Detect which cell encompasses the target text, then output its [X, Y] center coordinate. 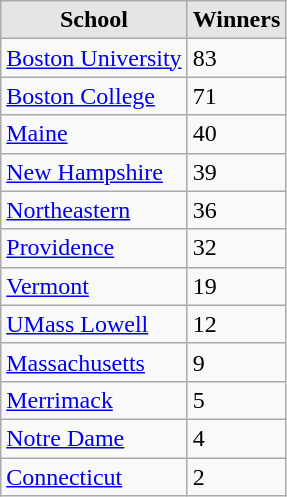
39 [236, 172]
New Hampshire [94, 172]
40 [236, 134]
Boston College [94, 96]
Providence [94, 248]
Boston University [94, 58]
12 [236, 324]
83 [236, 58]
36 [236, 210]
19 [236, 286]
Notre Dame [94, 438]
32 [236, 248]
Maine [94, 134]
Massachusetts [94, 362]
UMass Lowell [94, 324]
4 [236, 438]
School [94, 20]
Winners [236, 20]
Merrimack [94, 400]
Connecticut [94, 477]
2 [236, 477]
Vermont [94, 286]
Northeastern [94, 210]
9 [236, 362]
71 [236, 96]
5 [236, 400]
